Provide the [X, Y] coordinate of the cell's center where the given text is located.  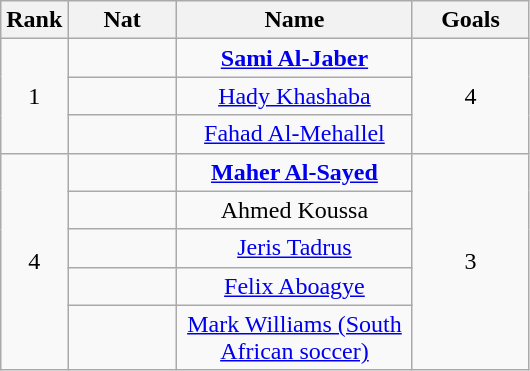
Nat [122, 20]
Sami Al-Jaber [294, 58]
Jeris Tadrus [294, 248]
Maher Al-Sayed [294, 172]
Mark Williams (South African soccer) [294, 338]
Goals [470, 20]
1 [34, 96]
Felix Aboagye [294, 286]
Hady Khashaba [294, 96]
Ahmed Koussa [294, 210]
Name [294, 20]
3 [470, 262]
Rank [34, 20]
Fahad Al-Mehallel [294, 134]
